From the cell containing the given text, extract its center point as (X, Y) coordinate. 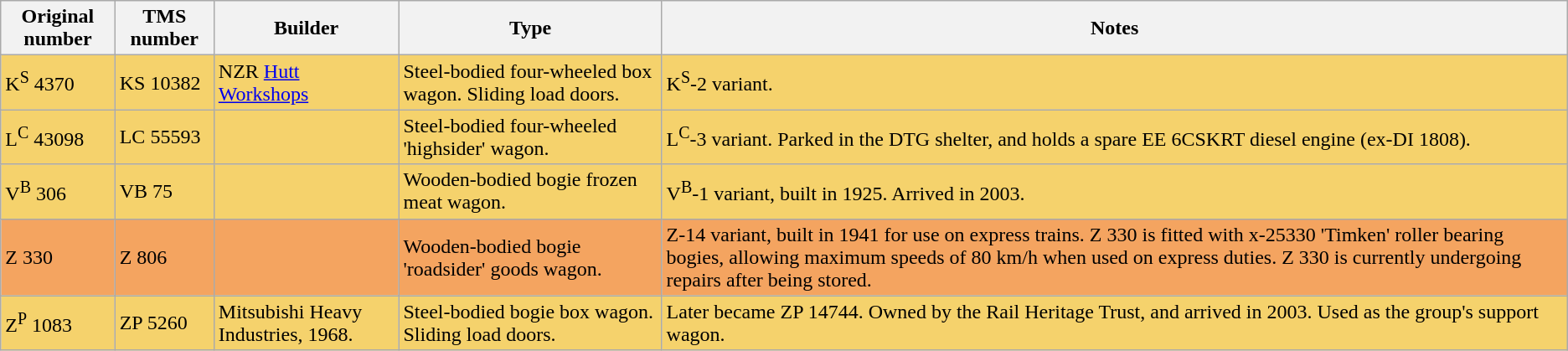
ZP 5260 (164, 323)
LC 55593 (164, 137)
Steel-bodied four-wheeled box wagon. Sliding load doors. (530, 82)
Z 330 (58, 257)
Later became ZP 14744. Owned by the Rail Heritage Trust, and arrived in 2003. Used as the group's support wagon. (1114, 323)
KS 10382 (164, 82)
Mitsubishi Heavy Industries, 1968. (307, 323)
NZR Hutt Workshops (307, 82)
Wooden-bodied bogie frozen meat wagon. (530, 191)
Z 806 (164, 257)
Notes (1114, 28)
KS 4370 (58, 82)
Type (530, 28)
LC 43098 (58, 137)
Builder (307, 28)
Steel-bodied bogie box wagon. Sliding load doors. (530, 323)
Wooden-bodied bogie 'roadsider' goods wagon. (530, 257)
VB-1 variant, built in 1925. Arrived in 2003. (1114, 191)
Steel-bodied four-wheeled 'highsider' wagon. (530, 137)
LC-3 variant. Parked in the DTG shelter, and holds a spare EE 6CSKRT diesel engine (ex-DI 1808). (1114, 137)
ZP 1083 (58, 323)
VB 306 (58, 191)
Original number (58, 28)
VB 75 (164, 191)
KS-2 variant. (1114, 82)
TMS number (164, 28)
